Provide the [x, y] coordinate of the cell's center where the given text is located.  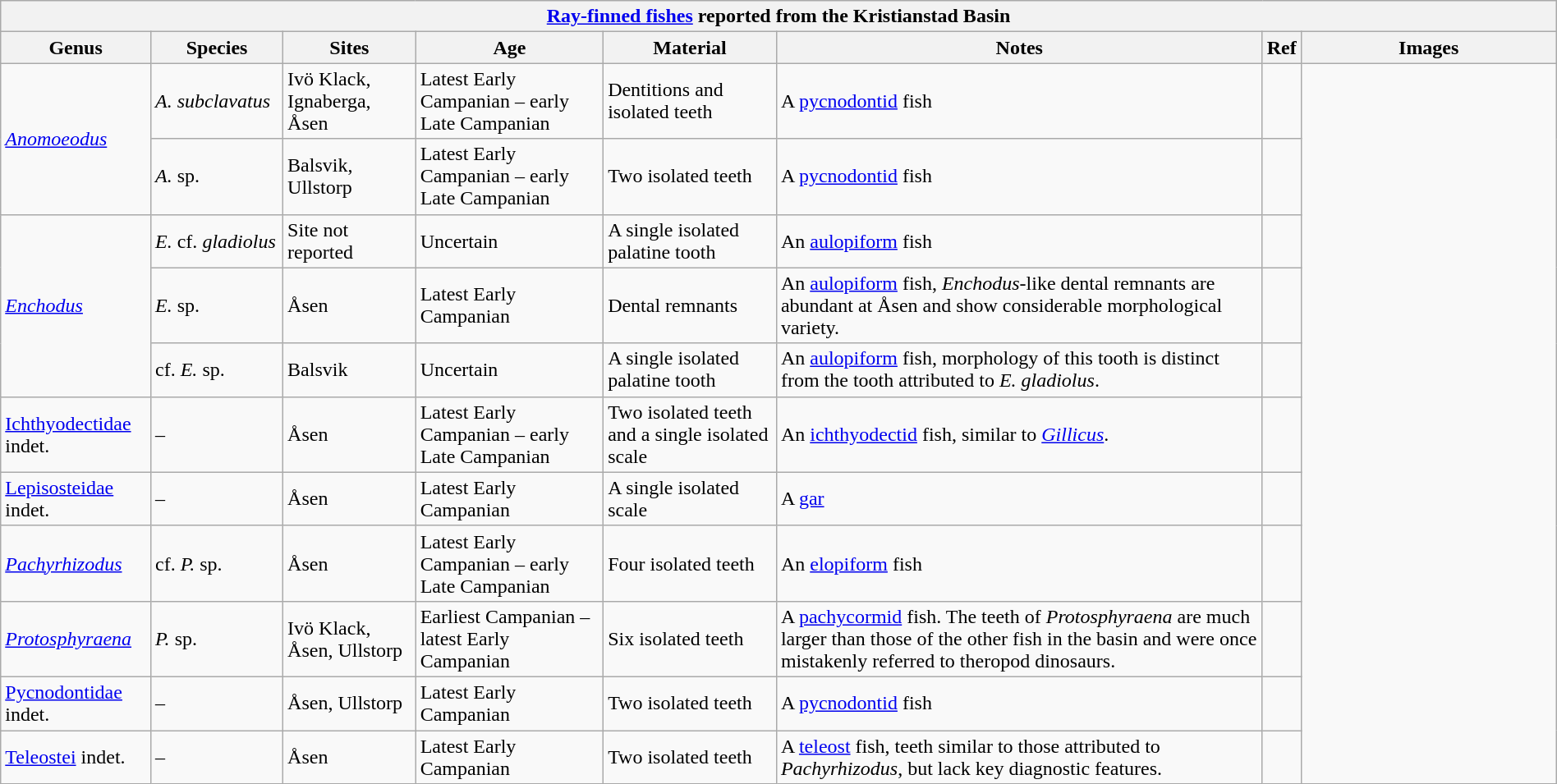
An elopiform fish [1019, 563]
Balsvik [350, 369]
Balsvik, Ullstorp [350, 177]
Earliest Campanian – latest Early Campanian [509, 639]
Age [509, 48]
A. sp. [217, 177]
Material [690, 48]
Site not reported [350, 241]
Dentitions and isolated teeth [690, 101]
Species [217, 48]
Teleostei indet. [76, 757]
An aulopiform fish, Enchodus-like dental remnants are abundant at Åsen and show considerable morphological variety. [1019, 305]
Åsen, Ullstorp [350, 703]
Notes [1019, 48]
Two isolated teeth and a single isolated scale [690, 434]
Ray-finned fishes reported from the Kristianstad Basin [778, 16]
Genus [76, 48]
A. subclavatus [217, 101]
An aulopiform fish [1019, 241]
An ichthyodectid fish, similar to Gillicus. [1019, 434]
An aulopiform fish, morphology of this tooth is distinct from the tooth attributed to E. gladiolus. [1019, 369]
Ref [1281, 48]
A gar [1019, 499]
Four isolated teeth [690, 563]
cf. P. sp. [217, 563]
Six isolated teeth [690, 639]
Ivö Klack, Åsen, Ullstorp [350, 639]
Ichthyodectidae indet. [76, 434]
Images [1429, 48]
Protosphyraena [76, 639]
P. sp. [217, 639]
Lepisosteidae indet. [76, 499]
A teleost fish, teeth similar to those attributed to Pachyrhizodus, but lack key diagnostic features. [1019, 757]
E. cf. gladiolus [217, 241]
Sites [350, 48]
Enchodus [76, 305]
Anomoeodus [76, 139]
Ivö Klack, Ignaberga, Åsen [350, 101]
A single isolated scale [690, 499]
Pycnodontidae indet. [76, 703]
Pachyrhizodus [76, 563]
E. sp. [217, 305]
cf. E. sp. [217, 369]
Dental remnants [690, 305]
